Find where the given text appears and provide that cell's center as (X, Y) coordinate. 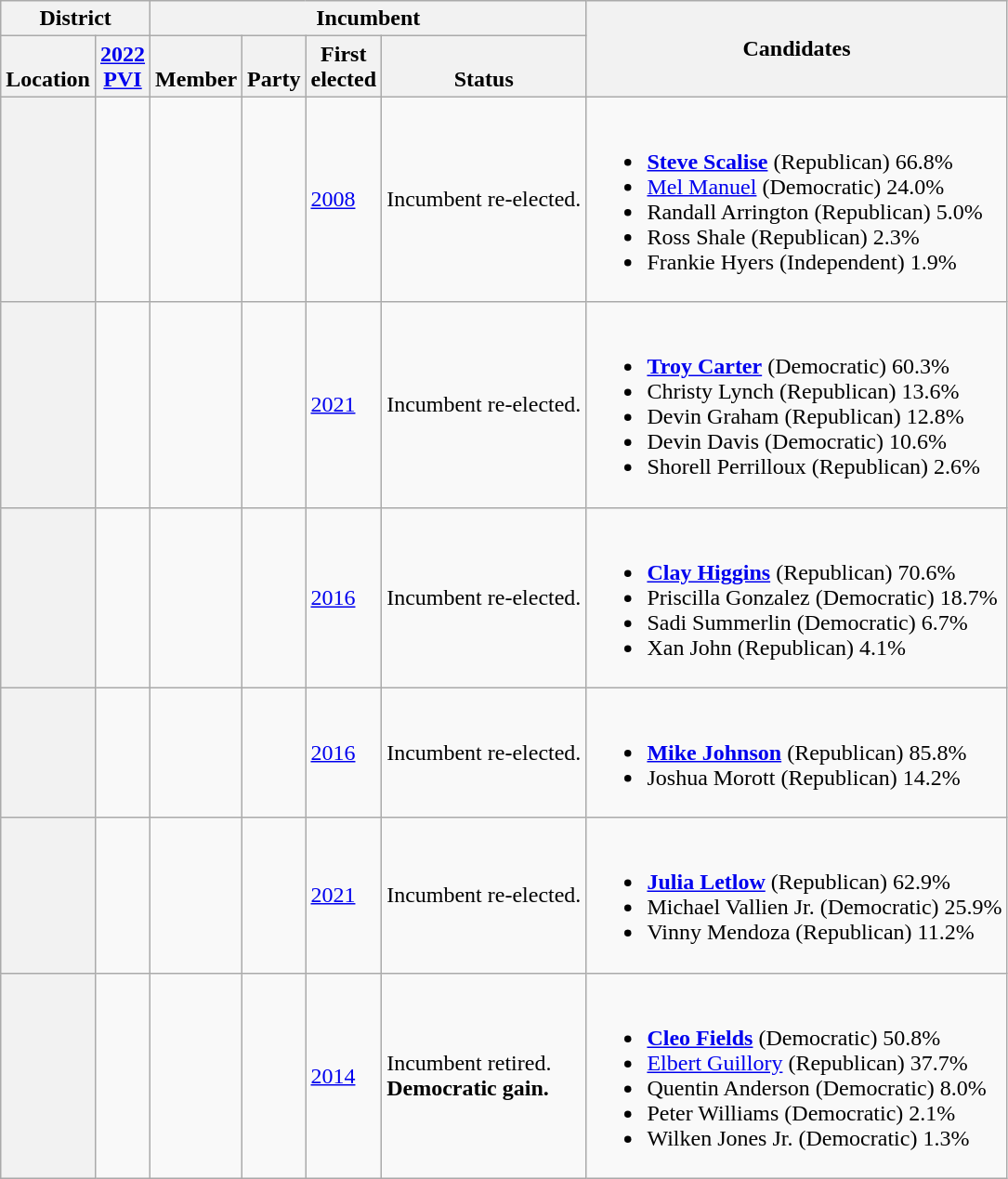
Clay Higgins (Republican) 70.6%Priscilla Gonzalez (Democratic) 18.7%Sadi Summerlin (Democratic) 6.7%Xan John (Republican) 4.1% (797, 597)
Location (48, 67)
Julia Letlow (Republican) 62.9%Michael Vallien Jr. (Democratic) 25.9%Vinny Mendoza (Republican) 11.2% (797, 896)
District (76, 19)
2008 (344, 199)
2022PVI (123, 67)
2014 (344, 1076)
Member (197, 67)
Incumbent (368, 19)
Status (484, 67)
Party (274, 67)
Mike Johnson (Republican) 85.8%Joshua Morott (Republican) 14.2% (797, 753)
Candidates (797, 48)
Firstelected (344, 67)
Incumbent retired.Democratic gain. (484, 1076)
